Identify which cell holds the provided text, then report its (x, y) central coordinate. 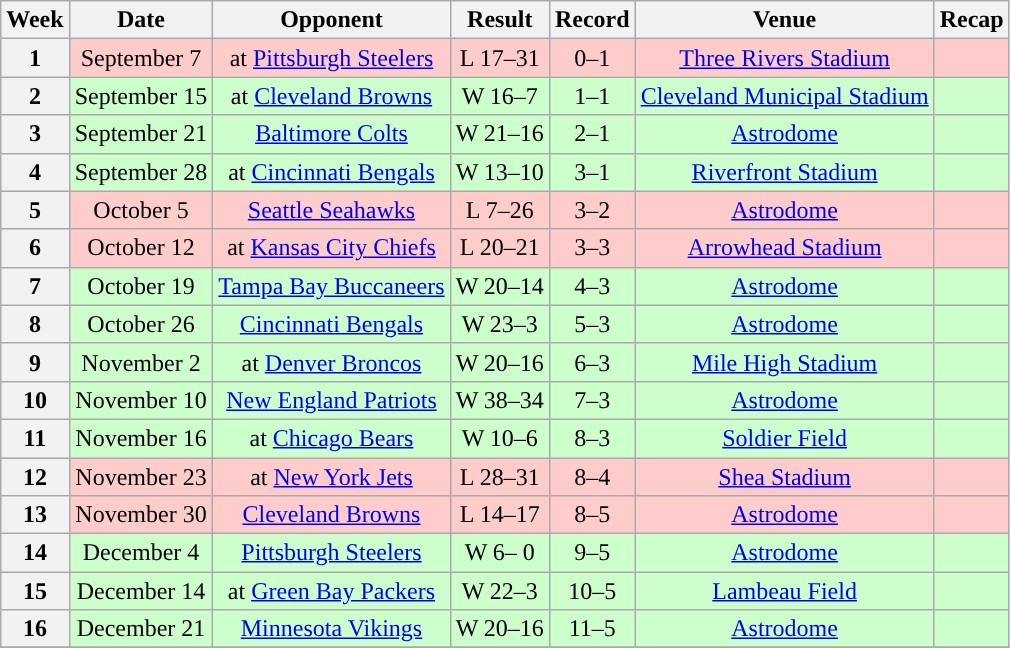
at Denver Broncos (332, 362)
Opponent (332, 20)
Minnesota Vikings (332, 629)
September 21 (141, 134)
L 14–17 (500, 515)
W 10–6 (500, 438)
Three Rivers Stadium (784, 58)
6–3 (592, 362)
1–1 (592, 96)
Week (35, 20)
September 15 (141, 96)
December 4 (141, 553)
at Cleveland Browns (332, 96)
Cleveland Municipal Stadium (784, 96)
Date (141, 20)
November 2 (141, 362)
L 7–26 (500, 210)
Soldier Field (784, 438)
at Green Bay Packers (332, 591)
Arrowhead Stadium (784, 248)
5–3 (592, 324)
at Cincinnati Bengals (332, 172)
2 (35, 96)
November 30 (141, 515)
Riverfront Stadium (784, 172)
2–1 (592, 134)
Shea Stadium (784, 477)
8–3 (592, 438)
9–5 (592, 553)
W 22–3 (500, 591)
October 19 (141, 286)
15 (35, 591)
9 (35, 362)
11–5 (592, 629)
3–1 (592, 172)
7 (35, 286)
Tampa Bay Buccaneers (332, 286)
New England Patriots (332, 400)
7–3 (592, 400)
Cleveland Browns (332, 515)
3–3 (592, 248)
at Kansas City Chiefs (332, 248)
3–2 (592, 210)
Mile High Stadium (784, 362)
W 38–34 (500, 400)
December 21 (141, 629)
Record (592, 20)
5 (35, 210)
W 16–7 (500, 96)
8–4 (592, 477)
0–1 (592, 58)
Result (500, 20)
16 (35, 629)
14 (35, 553)
L 28–31 (500, 477)
at Pittsburgh Steelers (332, 58)
September 28 (141, 172)
October 12 (141, 248)
November 23 (141, 477)
3 (35, 134)
at Chicago Bears (332, 438)
W 20–14 (500, 286)
October 5 (141, 210)
L 17–31 (500, 58)
W 13–10 (500, 172)
1 (35, 58)
W 23–3 (500, 324)
October 26 (141, 324)
8–5 (592, 515)
November 16 (141, 438)
W 21–16 (500, 134)
10–5 (592, 591)
Seattle Seahawks (332, 210)
Baltimore Colts (332, 134)
Pittsburgh Steelers (332, 553)
4 (35, 172)
6 (35, 248)
December 14 (141, 591)
Lambeau Field (784, 591)
Cincinnati Bengals (332, 324)
W 6– 0 (500, 553)
11 (35, 438)
L 20–21 (500, 248)
at New York Jets (332, 477)
November 10 (141, 400)
13 (35, 515)
September 7 (141, 58)
Recap (972, 20)
Venue (784, 20)
4–3 (592, 286)
12 (35, 477)
10 (35, 400)
8 (35, 324)
